Locate the cell with the specified text and output its (X, Y) center coordinate. 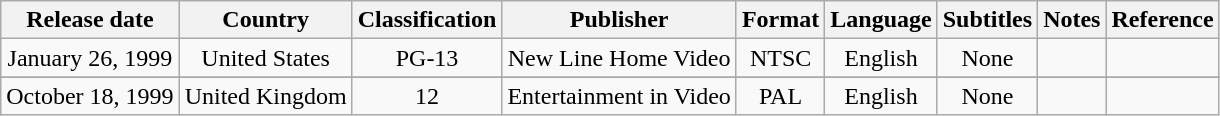
New Line Home Video (619, 58)
United Kingdom (266, 96)
Reference (1162, 20)
Language (881, 20)
Entertainment in Video (619, 96)
NTSC (780, 58)
Subtitles (987, 20)
October 18, 1999 (90, 96)
PG-13 (427, 58)
PAL (780, 96)
12 (427, 96)
Format (780, 20)
Release date (90, 20)
Classification (427, 20)
Notes (1072, 20)
United States (266, 58)
Country (266, 20)
January 26, 1999 (90, 58)
Publisher (619, 20)
